For the text-containing cell, return its midpoint in [x, y] coordinate format. 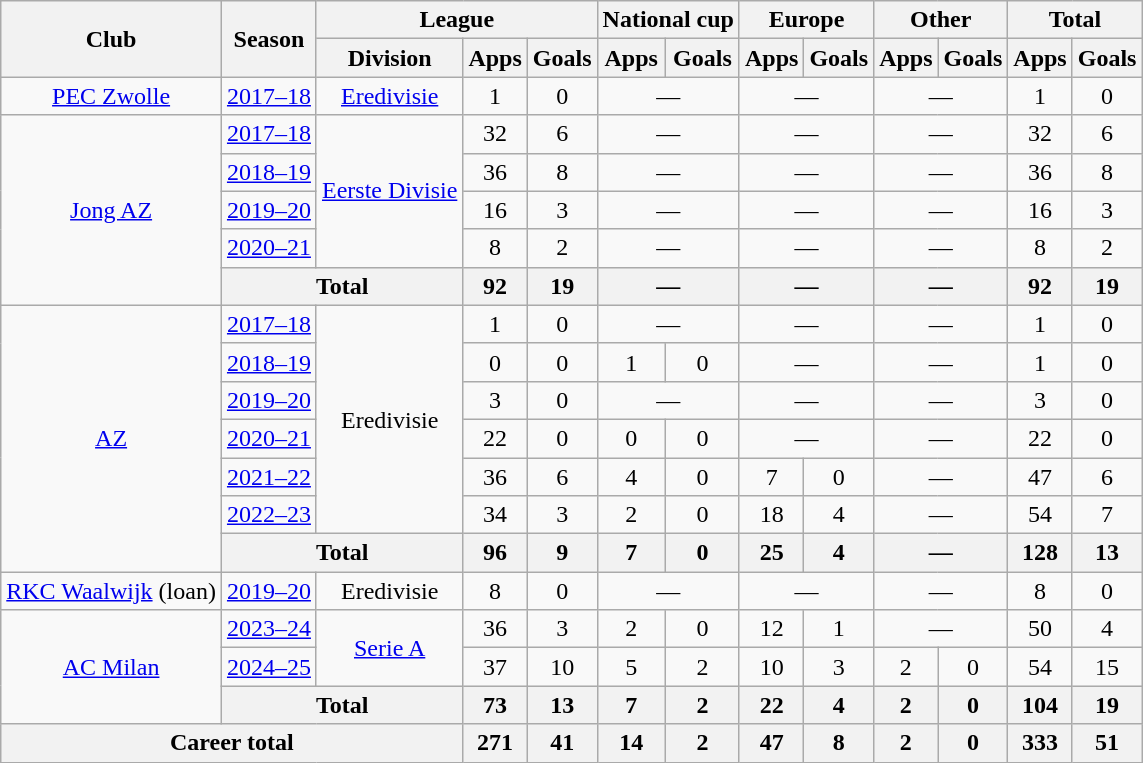
9 [562, 553]
104 [1040, 705]
AZ [112, 438]
National cup [668, 20]
League [456, 20]
Division [389, 58]
34 [495, 515]
2023–24 [268, 629]
5 [631, 667]
15 [1107, 667]
128 [1040, 553]
Jong AZ [112, 210]
50 [1040, 629]
Serie A [389, 648]
12 [771, 629]
25 [771, 553]
Eerste Divisie [389, 191]
AC Milan [112, 667]
Club [112, 39]
37 [495, 667]
2021–22 [268, 477]
73 [495, 705]
2022–23 [268, 515]
Career total [232, 743]
41 [562, 743]
2024–25 [268, 667]
271 [495, 743]
PEC Zwolle [112, 96]
96 [495, 553]
Europe [806, 20]
14 [631, 743]
Other [941, 20]
51 [1107, 743]
Season [268, 39]
RKC Waalwijk (loan) [112, 591]
333 [1040, 743]
18 [771, 515]
